For the text-containing cell, return its midpoint in [X, Y] coordinate format. 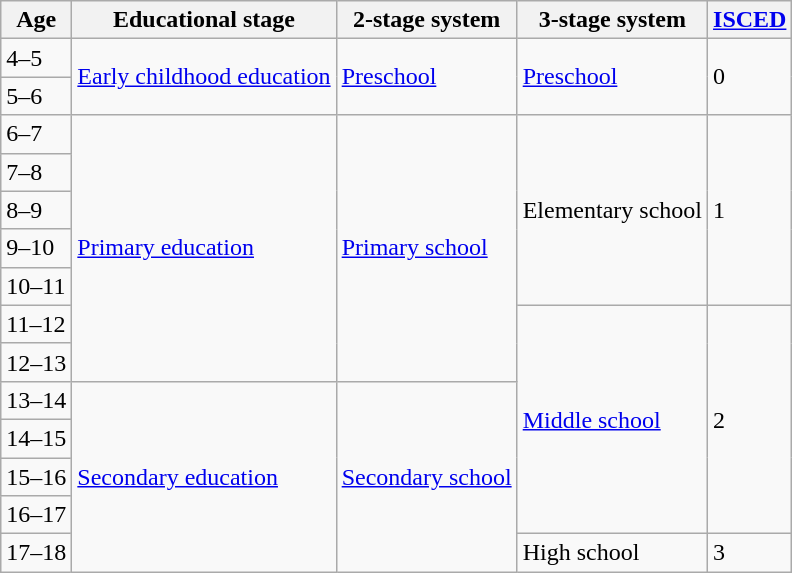
13–14 [36, 400]
0 [750, 77]
15–16 [36, 477]
17–18 [36, 553]
4–5 [36, 58]
Educational stage [204, 20]
Elementary school [612, 210]
Secondary school [426, 476]
Secondary education [204, 476]
High school [612, 553]
5–6 [36, 96]
16–17 [36, 515]
ISCED [750, 20]
Age [36, 20]
11–12 [36, 324]
Primary education [204, 248]
Middle school [612, 419]
Primary school [426, 248]
3-stage system [612, 20]
3 [750, 553]
9–10 [36, 248]
6–7 [36, 134]
2 [750, 419]
14–15 [36, 438]
Early childhood education [204, 77]
2-stage system [426, 20]
7–8 [36, 172]
8–9 [36, 210]
1 [750, 210]
10–11 [36, 286]
12–13 [36, 362]
